Capture the cell that displays the provided text and extract its (x, y) central coordinate. 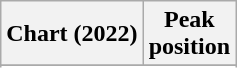
Peakposition (189, 34)
Chart (2022) (72, 34)
